Locate the cell with the specified text and output its (X, Y) center coordinate. 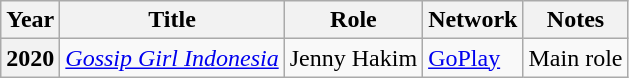
Network (473, 20)
GoPlay (473, 58)
Gossip Girl Indonesia (172, 58)
Year (30, 20)
Title (172, 20)
Jenny Hakim (353, 58)
Main role (576, 58)
Role (353, 20)
Notes (576, 20)
2020 (30, 58)
